Find where the given text appears and provide that cell's center as [X, Y] coordinate. 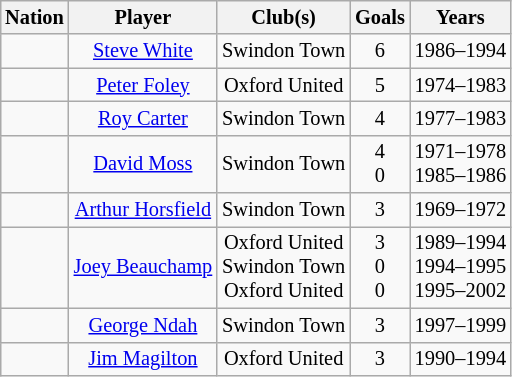
Peter Foley [143, 85]
David Moss [143, 164]
Arthur Horsfield [143, 210]
1974–1983 [460, 85]
Nation [34, 17]
6 [380, 51]
Oxford UnitedSwindon TownOxford United [284, 267]
Jim Magilton [143, 359]
300 [380, 267]
George Ndah [143, 325]
40 [380, 164]
1990–1994 [460, 359]
Joey Beauchamp [143, 267]
Years [460, 17]
Steve White [143, 51]
Goals [380, 17]
1997–1999 [460, 325]
1977–1983 [460, 118]
1986–1994 [460, 51]
5 [380, 85]
4 [380, 118]
Roy Carter [143, 118]
Club(s) [284, 17]
1969–1972 [460, 210]
1989–19941994–19951995–2002 [460, 267]
Player [143, 17]
1971–19781985–1986 [460, 164]
